Return the [x, y] coordinate for the center point of the cell that contains the specified text.  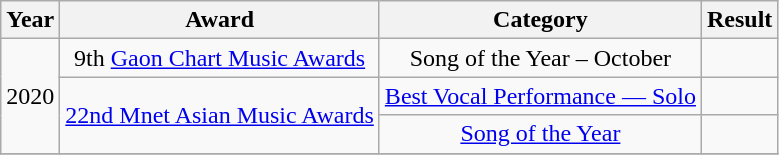
2020 [30, 96]
22nd Mnet Asian Music Awards [220, 115]
Best Vocal Performance — Solo [540, 96]
9th Gaon Chart Music Awards [220, 58]
Award [220, 20]
Result [739, 20]
Category [540, 20]
Song of the Year – October [540, 58]
Song of the Year [540, 134]
Year [30, 20]
